Provide the (X, Y) coordinate of the cell's center where the given text is located.  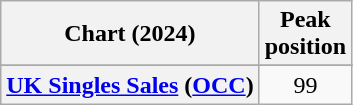
99 (305, 85)
Chart (2024) (130, 34)
Peakposition (305, 34)
UK Singles Sales (OCC) (130, 85)
